For the text-containing cell, return its midpoint in (X, Y) coordinate format. 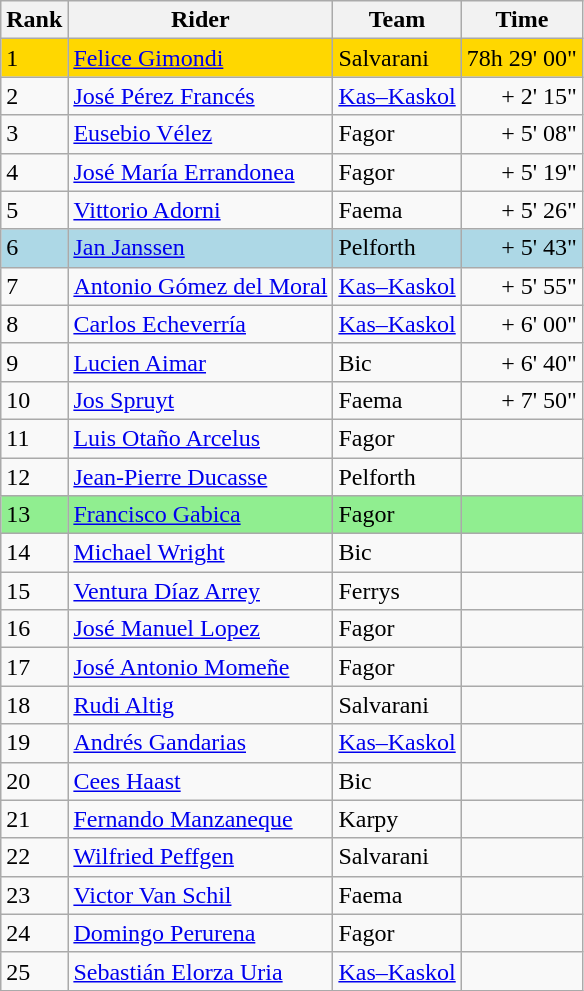
José Antonio Momeñe (200, 667)
6 (34, 248)
Jan Janssen (200, 248)
23 (34, 895)
17 (34, 667)
Cees Haast (200, 781)
Karpy (397, 819)
10 (34, 400)
+ 6' 40" (522, 362)
Rank (34, 20)
Francisco Gabica (200, 515)
Domingo Perurena (200, 933)
Sebastián Elorza Uria (200, 971)
Carlos Echeverría (200, 324)
Vittorio Adorni (200, 210)
Ferrys (397, 591)
5 (34, 210)
24 (34, 933)
Luis Otaño Arcelus (200, 438)
Wilfried Peffgen (200, 857)
José Manuel Lopez (200, 629)
11 (34, 438)
Felice Gimondi (200, 58)
12 (34, 477)
9 (34, 362)
2 (34, 96)
+ 7' 50" (522, 400)
78h 29' 00" (522, 58)
19 (34, 743)
Team (397, 20)
+ 5' 26" (522, 210)
Fernando Manzaneque (200, 819)
25 (34, 971)
+ 5' 55" (522, 286)
18 (34, 705)
15 (34, 591)
14 (34, 553)
4 (34, 172)
+ 5' 08" (522, 134)
+ 2' 15" (522, 96)
16 (34, 629)
Antonio Gómez del Moral (200, 286)
+ 5' 43" (522, 248)
Rider (200, 20)
Michael Wright (200, 553)
+ 5' 19" (522, 172)
Jean-Pierre Ducasse (200, 477)
Lucien Aimar (200, 362)
22 (34, 857)
Andrés Gandarias (200, 743)
José María Errandonea (200, 172)
13 (34, 515)
1 (34, 58)
Time (522, 20)
Rudi Altig (200, 705)
3 (34, 134)
8 (34, 324)
José Pérez Francés (200, 96)
Ventura Díaz Arrey (200, 591)
7 (34, 286)
Eusebio Vélez (200, 134)
21 (34, 819)
20 (34, 781)
Jos Spruyt (200, 400)
+ 6' 00" (522, 324)
Victor Van Schil (200, 895)
